Return [x, y] of the center of cell containing provided text 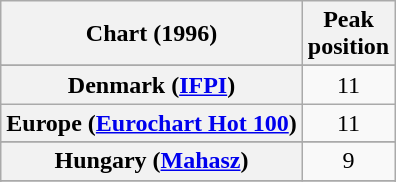
9 [348, 161]
Europe (Eurochart Hot 100) [152, 123]
Denmark (IFPI) [152, 85]
Chart (1996) [152, 34]
Peakposition [348, 34]
Hungary (Mahasz) [152, 161]
